Return the [x, y] coordinate for the center point of the cell that contains the specified text.  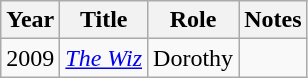
Dorothy [194, 58]
Role [194, 20]
Title [104, 20]
The Wiz [104, 58]
Year [30, 20]
Notes [273, 20]
2009 [30, 58]
